For the text-containing cell, return its midpoint in (x, y) coordinate format. 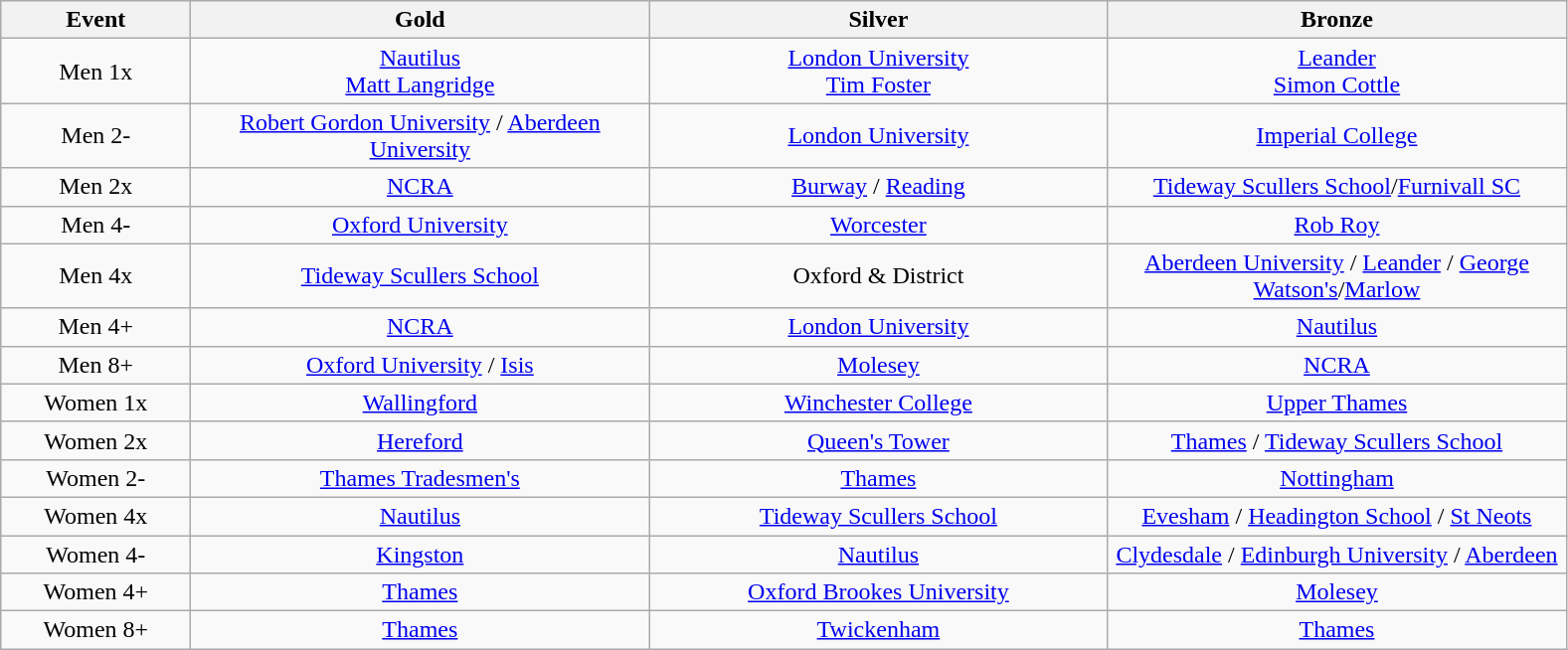
Women 1x (95, 403)
London UniversityTim Foster (879, 72)
Burway / Reading (879, 187)
Women 4x (95, 516)
Kingston (420, 554)
Hereford (420, 440)
Nottingham (1336, 478)
Queen's Tower (879, 440)
Gold (420, 20)
Men 4- (95, 225)
Women 2- (95, 478)
Tideway Scullers School/Furnivall SC (1336, 187)
Clydesdale / Edinburgh University / Aberdeen (1336, 554)
Men 2x (95, 187)
Bronze (1336, 20)
Worcester (879, 225)
Robert Gordon University / Aberdeen University (420, 135)
Wallingford (420, 403)
LeanderSimon Cottle (1336, 72)
Oxford University (420, 225)
Men 1x (95, 72)
Rob Roy (1336, 225)
Oxford University / Isis (420, 365)
Evesham / Headington School / St Neots (1336, 516)
Aberdeen University / Leander / George Watson's/Marlow (1336, 276)
Silver (879, 20)
Thames Tradesmen's (420, 478)
Imperial College (1336, 135)
Upper Thames (1336, 403)
Oxford Brookes University (879, 592)
Women 4+ (95, 592)
Event (95, 20)
Women 4- (95, 554)
Men 4x (95, 276)
Oxford & District (879, 276)
Women 8+ (95, 630)
Winchester College (879, 403)
Twickenham (879, 630)
Men 2- (95, 135)
NautilusMatt Langridge (420, 72)
Women 2x (95, 440)
Men 8+ (95, 365)
Men 4+ (95, 327)
Thames / Tideway Scullers School (1336, 440)
